Identify which cell holds the provided text, then report its [x, y] central coordinate. 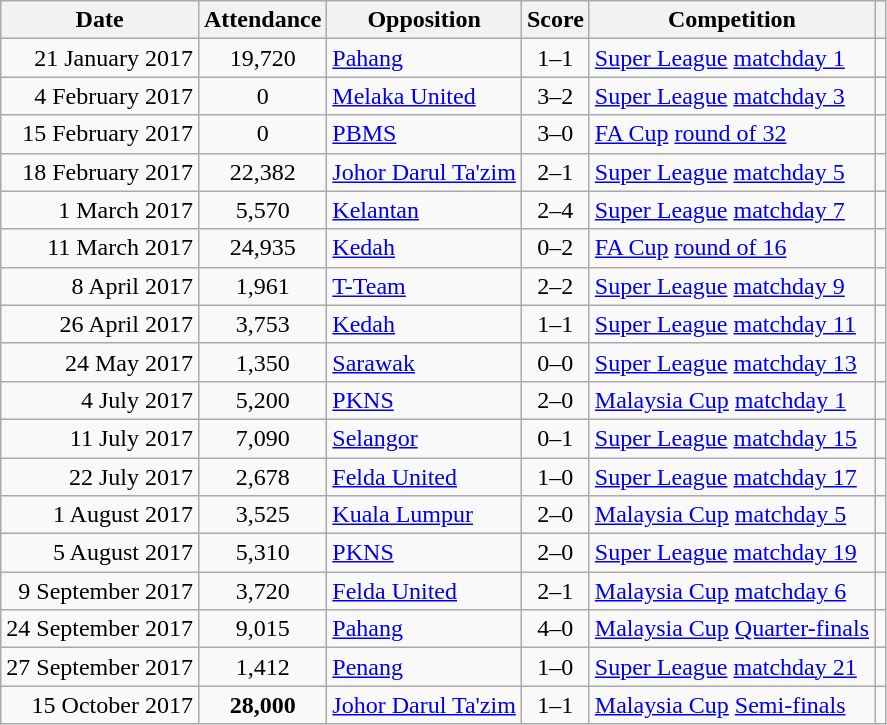
Attendance [262, 20]
Super League matchday 3 [732, 96]
Super League matchday 9 [732, 286]
FA Cup round of 32 [732, 134]
Penang [424, 667]
22 July 2017 [100, 477]
1,412 [262, 667]
0–2 [555, 248]
Super League matchday 1 [732, 58]
Score [555, 20]
Sarawak [424, 362]
3,720 [262, 591]
Date [100, 20]
21 January 2017 [100, 58]
5 August 2017 [100, 553]
0–1 [555, 438]
Selangor [424, 438]
4 February 2017 [100, 96]
11 March 2017 [100, 248]
24,935 [262, 248]
Super League matchday 11 [732, 324]
Kelantan [424, 210]
15 October 2017 [100, 705]
2–2 [555, 286]
FA Cup round of 16 [732, 248]
Super League matchday 15 [732, 438]
Malaysia Cup matchday 1 [732, 400]
7,090 [262, 438]
9 September 2017 [100, 591]
18 February 2017 [100, 172]
4–0 [555, 629]
11 July 2017 [100, 438]
1 August 2017 [100, 515]
24 September 2017 [100, 629]
Super League matchday 21 [732, 667]
24 May 2017 [100, 362]
22,382 [262, 172]
5,310 [262, 553]
Super League matchday 13 [732, 362]
Super League matchday 17 [732, 477]
Super League matchday 5 [732, 172]
26 April 2017 [100, 324]
Malaysia Cup matchday 6 [732, 591]
Opposition [424, 20]
4 July 2017 [100, 400]
Malaysia Cup Semi-finals [732, 705]
Malaysia Cup matchday 5 [732, 515]
1 March 2017 [100, 210]
Kuala Lumpur [424, 515]
5,200 [262, 400]
Melaka United [424, 96]
0–0 [555, 362]
2–4 [555, 210]
5,570 [262, 210]
28,000 [262, 705]
9,015 [262, 629]
15 February 2017 [100, 134]
27 September 2017 [100, 667]
3,753 [262, 324]
Malaysia Cup Quarter-finals [732, 629]
19,720 [262, 58]
1,961 [262, 286]
3–0 [555, 134]
1,350 [262, 362]
3,525 [262, 515]
Super League matchday 19 [732, 553]
T-Team [424, 286]
PBMS [424, 134]
Competition [732, 20]
2,678 [262, 477]
3–2 [555, 96]
8 April 2017 [100, 286]
Super League matchday 7 [732, 210]
